Detect which cell encompasses the target text, then output its [x, y] center coordinate. 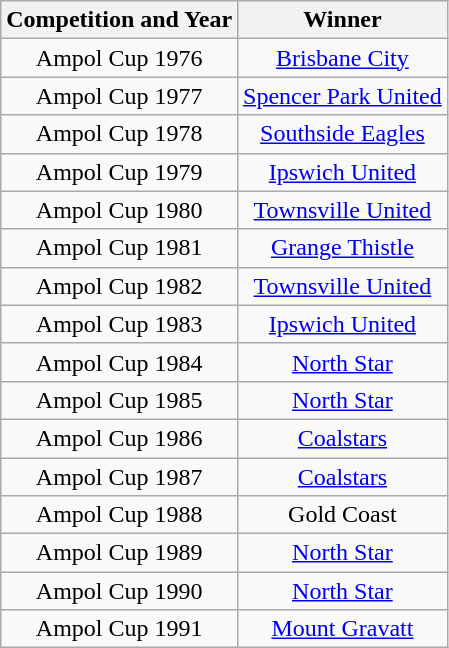
Ampol Cup 1988 [120, 515]
Ampol Cup 1990 [120, 591]
Winner [343, 20]
Ampol Cup 1980 [120, 210]
Ampol Cup 1976 [120, 58]
Ampol Cup 1985 [120, 400]
Mount Gravatt [343, 629]
Ampol Cup 1982 [120, 286]
Ampol Cup 1978 [120, 134]
Grange Thistle [343, 248]
Southside Eagles [343, 134]
Ampol Cup 1979 [120, 172]
Competition and Year [120, 20]
Ampol Cup 1981 [120, 248]
Ampol Cup 1977 [120, 96]
Ampol Cup 1983 [120, 324]
Ampol Cup 1991 [120, 629]
Ampol Cup 1984 [120, 362]
Ampol Cup 1987 [120, 477]
Gold Coast [343, 515]
Ampol Cup 1986 [120, 438]
Brisbane City [343, 58]
Spencer Park United [343, 96]
Ampol Cup 1989 [120, 553]
